Identify which cell holds the provided text, then report its (X, Y) central coordinate. 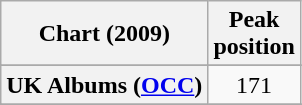
Chart (2009) (104, 34)
171 (254, 85)
Peakposition (254, 34)
UK Albums (OCC) (104, 85)
